For the text-containing cell, return its midpoint in (x, y) coordinate format. 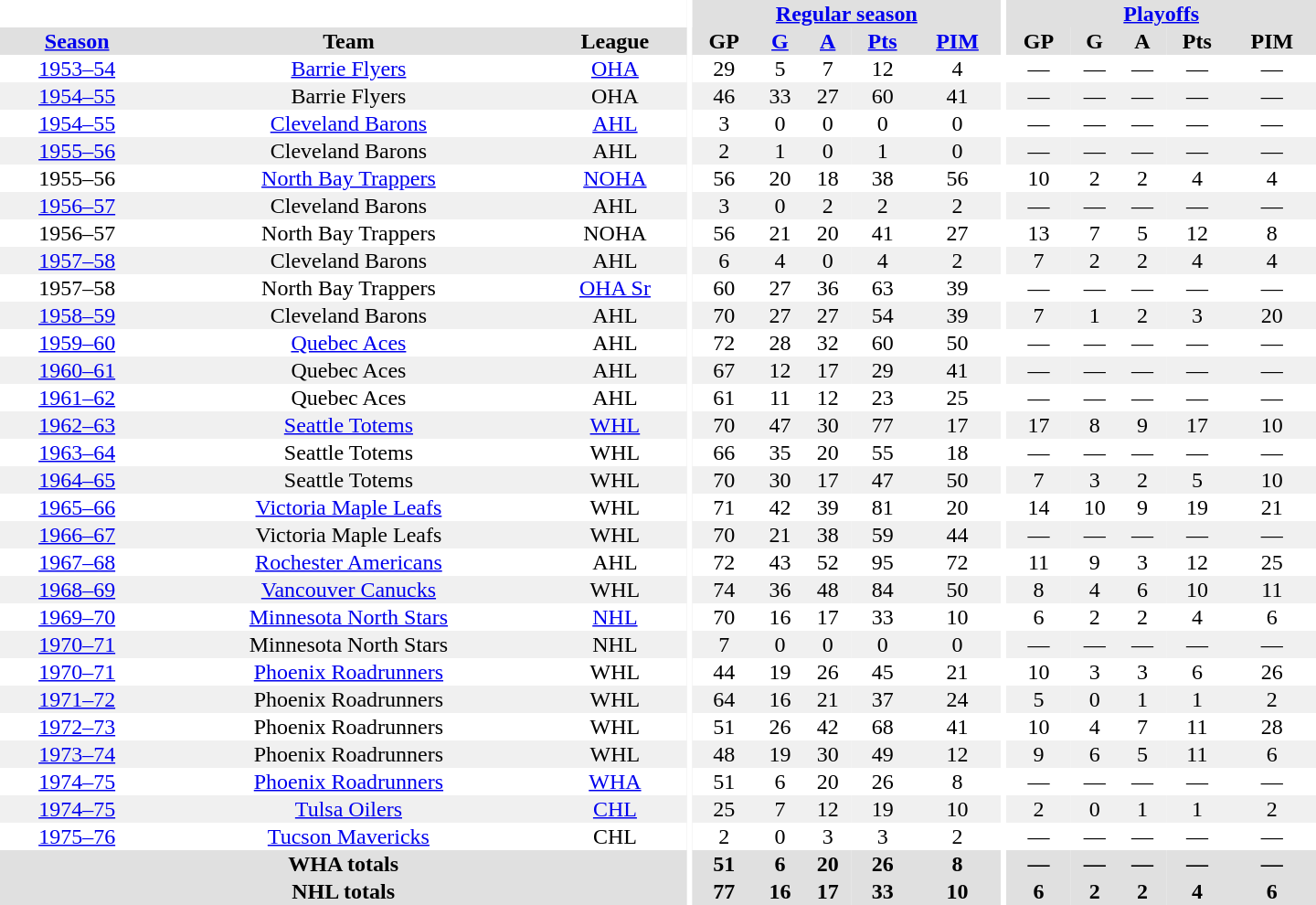
81 (883, 507)
1973–74 (77, 754)
66 (724, 452)
1958–59 (77, 315)
59 (883, 535)
Vancouver Canucks (348, 590)
55 (883, 452)
37 (883, 699)
46 (724, 96)
32 (828, 343)
Regular season (846, 14)
WHA (616, 782)
67 (724, 370)
Rochester Americans (348, 562)
Tucson Mavericks (348, 836)
1971–72 (77, 699)
1963–64 (77, 452)
WHA totals (344, 864)
95 (883, 562)
1959–60 (77, 343)
23 (883, 398)
35 (780, 452)
68 (883, 727)
49 (883, 754)
1960–61 (77, 370)
NHL totals (344, 891)
1964–65 (77, 480)
Team (348, 41)
52 (828, 562)
24 (957, 699)
13 (1038, 233)
71 (724, 507)
84 (883, 590)
OHA Sr (616, 288)
League (616, 41)
1953–54 (77, 69)
1968–69 (77, 590)
Tulsa Oilers (348, 809)
1967–68 (77, 562)
1965–66 (77, 507)
1972–73 (77, 727)
43 (780, 562)
74 (724, 590)
14 (1038, 507)
64 (724, 699)
61 (724, 398)
63 (883, 288)
Playoffs (1161, 14)
1969–70 (77, 617)
54 (883, 315)
Season (77, 41)
1966–67 (77, 535)
1975–76 (77, 836)
1961–62 (77, 398)
1962–63 (77, 425)
45 (883, 672)
